Extract the [X, Y] coordinate from the center of the cell holding the provided text.  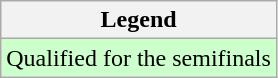
Legend [139, 20]
Qualified for the semifinals [139, 58]
